For the text-containing cell, return its midpoint in (X, Y) coordinate format. 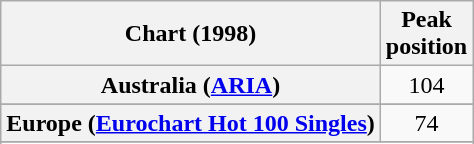
74 (426, 123)
Chart (1998) (191, 34)
104 (426, 85)
Europe (Eurochart Hot 100 Singles) (191, 123)
Australia (ARIA) (191, 85)
Peakposition (426, 34)
